Output the [x, y] coordinate of the center of the cell containing the given text.  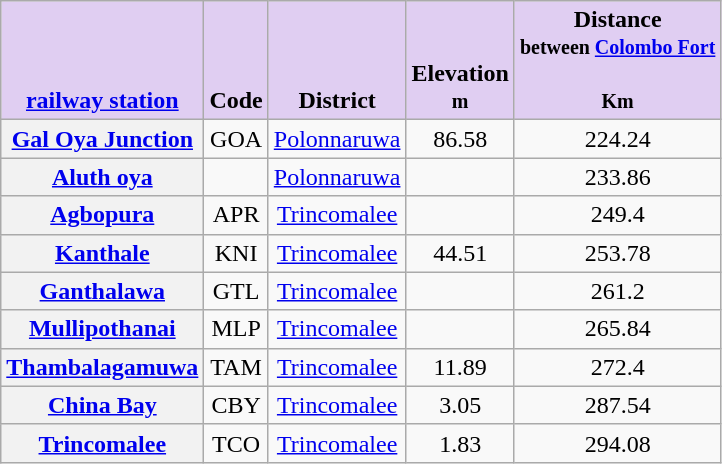
Distancebetween Colombo FortKm [618, 60]
253.78 [618, 253]
TAM [236, 367]
287.54 [618, 405]
44.51 [460, 253]
Code [236, 60]
Elevationm [460, 60]
86.58 [460, 139]
249.4 [618, 215]
294.08 [618, 443]
272.4 [618, 367]
CBY [236, 405]
11.89 [460, 367]
Kanthale [102, 253]
265.84 [618, 329]
Gal Oya Junction [102, 139]
GOA [236, 139]
District [337, 60]
224.24 [618, 139]
233.86 [618, 177]
KNI [236, 253]
railway station [102, 60]
GTL [236, 291]
Agbopura [102, 215]
Mullipothanai [102, 329]
Thambalagamuwa [102, 367]
3.05 [460, 405]
Ganthalawa [102, 291]
TCO [236, 443]
261.2 [618, 291]
MLP [236, 329]
1.83 [460, 443]
Aluth oya [102, 177]
China Bay [102, 405]
APR [236, 215]
